Return (X, Y) of the center of cell containing provided text 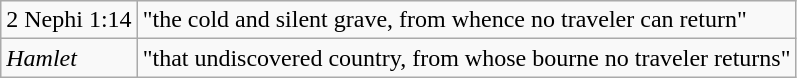
"the cold and silent grave, from whence no traveler can return" (466, 20)
"that undiscovered country, from whose bourne no traveler returns" (466, 58)
Hamlet (69, 58)
2 Nephi 1:14 (69, 20)
